Determine the [x, y] coordinate at the center of the cell enclosing the given text.  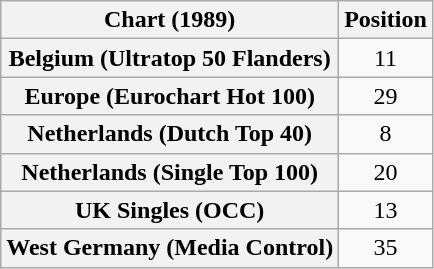
Netherlands (Single Top 100) [170, 172]
West Germany (Media Control) [170, 248]
29 [386, 96]
Europe (Eurochart Hot 100) [170, 96]
8 [386, 134]
UK Singles (OCC) [170, 210]
20 [386, 172]
Position [386, 20]
13 [386, 210]
Netherlands (Dutch Top 40) [170, 134]
Chart (1989) [170, 20]
11 [386, 58]
35 [386, 248]
Belgium (Ultratop 50 Flanders) [170, 58]
